Determine the (x, y) coordinate at the center of the cell enclosing the given text.  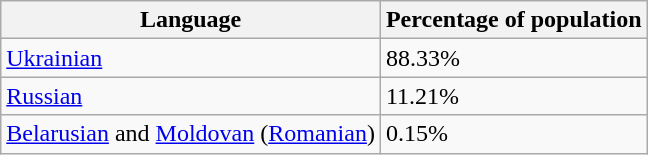
Percentage of population (514, 20)
Belarusian and Moldovan (Romanian) (191, 134)
Ukrainian (191, 58)
Russian (191, 96)
11.21% (514, 96)
88.33% (514, 58)
Language (191, 20)
0.15% (514, 134)
